For the text-containing cell, return its midpoint in (x, y) coordinate format. 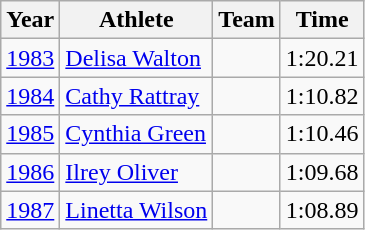
Cynthia Green (136, 134)
1985 (30, 134)
1987 (30, 210)
1:09.68 (322, 172)
1984 (30, 96)
1:10.46 (322, 134)
1983 (30, 58)
Cathy Rattray (136, 96)
Time (322, 20)
Team (247, 20)
1:08.89 (322, 210)
1:10.82 (322, 96)
Ilrey Oliver (136, 172)
Delisa Walton (136, 58)
1:20.21 (322, 58)
Year (30, 20)
Athlete (136, 20)
Linetta Wilson (136, 210)
1986 (30, 172)
